Pinpoint the cell where the given text exists, returning its (X, Y) midpoint coordinate. 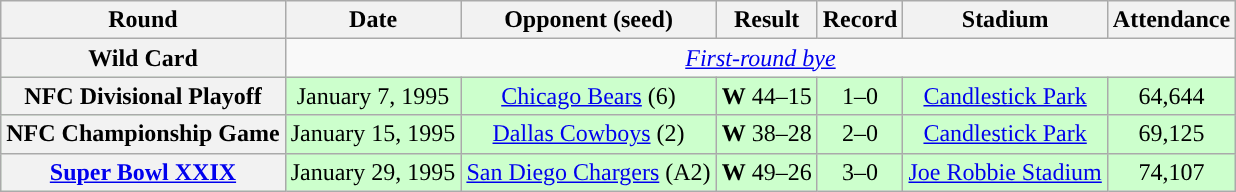
Round (143, 20)
Stadium (1005, 20)
Record (860, 20)
2–0 (860, 134)
NFC Championship Game (143, 134)
Chicago Bears (6) (588, 96)
1–0 (860, 96)
69,125 (1171, 134)
January 15, 1995 (373, 134)
January 29, 1995 (373, 172)
64,644 (1171, 96)
First-round bye (760, 58)
W 38–28 (766, 134)
Dallas Cowboys (2) (588, 134)
W 49–26 (766, 172)
Opponent (seed) (588, 20)
W 44–15 (766, 96)
Result (766, 20)
January 7, 1995 (373, 96)
San Diego Chargers (A2) (588, 172)
Joe Robbie Stadium (1005, 172)
NFC Divisional Playoff (143, 96)
Attendance (1171, 20)
Super Bowl XXIX (143, 172)
74,107 (1171, 172)
Wild Card (143, 58)
3–0 (860, 172)
Date (373, 20)
